Determine the [x, y] coordinate at the center of the cell enclosing the given text.  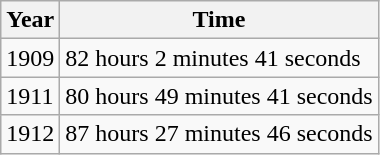
1911 [30, 96]
80 hours 49 minutes 41 seconds [219, 96]
87 hours 27 minutes 46 seconds [219, 134]
1912 [30, 134]
82 hours 2 minutes 41 seconds [219, 58]
Time [219, 20]
Year [30, 20]
1909 [30, 58]
